Capture the cell that displays the provided text and extract its [x, y] central coordinate. 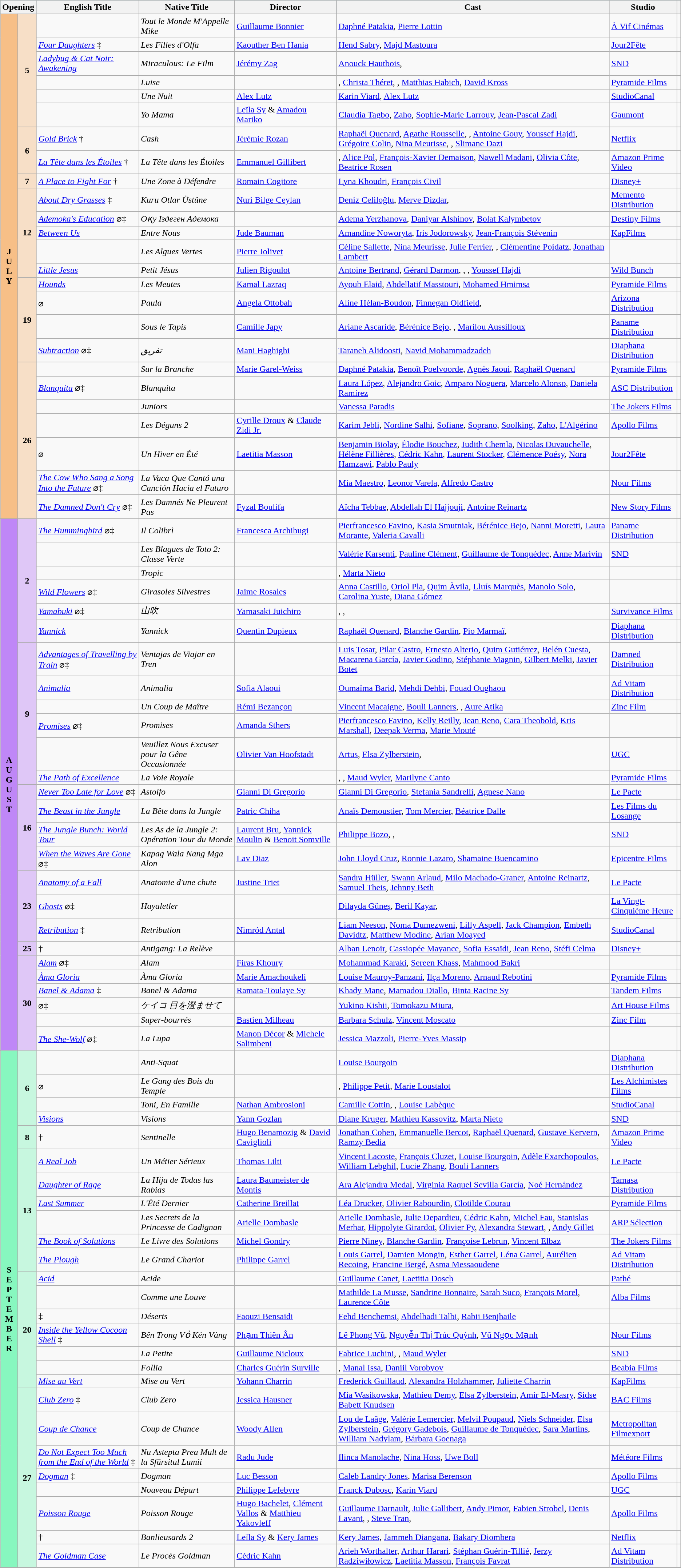
Francesca Archibugi [286, 530]
Sur la Branche [187, 369]
Gaumont [643, 115]
Miraculous: Le Film [187, 63]
La Vaca Que Cantó una Canción Hacia el Futuro [187, 483]
Bastien Milheau [286, 1020]
Camille Cottin, , Louise Labèque [473, 1105]
Memento Distribution [643, 199]
Les Filles d'Olfa [187, 45]
SEPTEMBER [9, 1309]
Lav Diaz [286, 859]
Les Blagues de Toto 2: Classe Verte [187, 554]
Laura López, Alejandro Goic, Amparo Noguera, Marcelo Alonso, Daniela Ramírez [473, 388]
L'Été Dernier [187, 1203]
Club Zero [187, 1400]
Emmanuel Gillibert [286, 162]
27 [27, 1478]
5 [27, 71]
Pierre Niney, Blanche Gardin, Françoise Lebrun, Vincent Elbaz [473, 1241]
20 [27, 1330]
Firas Khoury [286, 963]
Native Title [187, 7]
Oumaïma Barid, Mehdi Dehbi, Fouad Oughaou [473, 688]
Khady Mane, Mamadou Diallo, Binta Racine Sy [473, 991]
Camille Japy [286, 327]
Une Zone à Défendre [187, 181]
Subtraction ⌀‡ [88, 350]
13 [27, 1210]
Guillaume Bonnier [286, 26]
25 [27, 948]
Director [286, 7]
Jérémie Rozan [286, 138]
Arieh Worthalter, Arthur Harari, Stéphan Guérin-Tillié, Jerzy Radziwiłowicz, Laetitia Masson, François Favrat [473, 1556]
Petit Jésus [187, 270]
Advantages of Travelling by Train ⌀‡ [88, 659]
‡ [88, 1316]
Blanquita ⌀‡ [88, 388]
Kapag Wala Nang Mga Alon [187, 859]
Woody Allen [286, 1429]
Nu Astepta Prea Mult de la Sfârsitul Lumii [187, 1457]
Jaime Rosales [286, 592]
Alban Lenoir, Cassiopée Mayance, Sofia Essaïdi, Jean Reno, Stéfi Celma [473, 948]
BAC Films [643, 1400]
Four Daughters ‡ [88, 45]
Alam [187, 963]
Daphné Patakia, Pierre Lottin [473, 26]
Artus, Elsa Zylberstein, [473, 754]
Laetitia Masson [286, 454]
Daphné Patakia, Benoît Poelvoorde, Agnès Jaoui, Raphaël Quenard [473, 369]
Wild Flowers ⌀‡ [88, 592]
Radu Jude [286, 1457]
A Real Job [88, 1161]
Anatomy of a Fall [88, 883]
Pierfrancesco Favino, Kasia Smutniak, Bérénice Bejo, Nanni Moretti, Laura Morante, Valeria Cavalli [473, 530]
Luc Besson [286, 1476]
Ilinca Manolache, Nina Hoss, Uwe Boll [473, 1457]
Leïla Sy & Amadou Mariko [286, 115]
Vincent Lacoste, François Cluzet, Louise Bourgoin, Adèle Exarchopoulos, William Lebghil, Lucie Zhang, Bouli Lanners [473, 1161]
Le Gang des Bois du Temple [187, 1086]
Kaouther Ben Hania [286, 45]
Follia [187, 1368]
Les As de la Jungle 2: Opération Tour du Monde [187, 835]
Pathé [643, 1278]
Mohammad Karaki, Sereen Khass, Mahmood Bakri [473, 963]
Wild Bunch [643, 270]
Promises [187, 725]
16 [27, 828]
Dogman ‡ [88, 1476]
ケイコ 目を澄ませて [187, 1006]
Luise [187, 82]
Entre Nous [187, 233]
19 [27, 319]
Les Films du Losange [643, 811]
Hayaletler [187, 906]
Juniors [187, 407]
When the Waves Are Gone ⌀‡ [88, 859]
Sentinelle [187, 1137]
Acid [88, 1278]
Antoine Bertrand, Gérard Darmon, , , Youssef Hajdi [473, 270]
Destiny Films [643, 219]
Jérémy Zag [286, 63]
Paula [187, 303]
Il Colibrì [187, 530]
9 [27, 713]
, Manal Issa, Daniil Vorobyov [473, 1368]
The Cow Who Sang a Song Into the Future ⌀‡ [88, 483]
Cash [187, 138]
Kamal Lazraq [286, 284]
Charles Guérin Surville [286, 1368]
Laurent Bru, Yannick Moulin & Benoit Somville [286, 835]
Catherine Breillat [286, 1203]
12 [27, 232]
تفریق [187, 350]
23 [27, 906]
Tamasa Distribution [643, 1185]
Léa Drucker, Olivier Rabourdin, Clotilde Courau [473, 1203]
Opening [18, 7]
Retribution [187, 930]
Toni, En Famille [187, 1105]
Banel & Adama ‡ [88, 991]
, , [473, 611]
Karin Viard, Alex Lutz [473, 96]
Claudia Tagbo, Zaho, Sophie-Marie Larrouy, Jean-Pascal Zadi [473, 115]
Hugo Benamozig & David Caviglioli [286, 1137]
Taraneh Alidoosti, Navid Mohammadzadeh [473, 350]
Louise Bourgoin [473, 1062]
Ventajas de Viajar en Tren [187, 659]
La Tête dans les Étoiles † [88, 162]
Hend Sabry, Majd Mastoura [473, 45]
Studio [643, 7]
Yann Gozlan [286, 1119]
Alex Lutz [286, 96]
Little Jesus [88, 270]
ASC Distribution [643, 388]
Hounds [88, 284]
Phạm Thiên Ân [286, 1334]
Pierre Jolivet [286, 252]
Amandine Noworyta, Iris Jodorowsky, Jean-François Stévenin [473, 233]
Anatomie d'une chute [187, 883]
Vanessa Paradis [473, 407]
Antigang: La Relève [187, 948]
26 [27, 440]
Ayoub Elaid, Abdellatif Masstouri, Mohamed Hmimsa [473, 284]
Météore Films [643, 1457]
ARP Sélection [643, 1222]
La Tête dans les Étoiles [187, 162]
Alam ⌀‡ [88, 963]
Un Métier Sérieux [187, 1161]
, Alice Pol, François-Xavier Demaison, Nawell Madani, Olivia Côte, Beatrice Rosen [473, 162]
Ariane Ascaride, Bérénice Bejo, , Marilou Aussilloux [473, 327]
Vincent Macaigne, Bouli Lanners, , Aure Atika [473, 707]
À Vif Cinémas [643, 26]
Banlieusards 2 [187, 1537]
About Dry Grasses ‡ [88, 199]
Les Déguns 2 [187, 426]
JULY [9, 266]
Lyna Khoudri, François Civil [473, 181]
Manon Décor & Michele Salimbeni [286, 1038]
Angela Ottobah [286, 303]
Les Secrets de la Princesse de Cadignan [187, 1222]
Deniz Celiloğlu, Merve Dizdar, [473, 199]
Ladybug & Cat Noir: Awakening [88, 63]
Comme une Louve [187, 1297]
Mathilde La Musse, Sandrine Bonnaire, Sarah Suco, François Morel, Laurence Côte [473, 1297]
The Jungle Bunch: World Tour [88, 835]
Les Damnés Ne Pleurent Pas [187, 506]
Yukino Kishii, Tomokazu Miura, [473, 1006]
Marie Amachoukeli [286, 977]
, Marta Nieto [473, 573]
Promises ⌀‡ [88, 725]
Between Us [88, 233]
Lê Phong Vũ, Nguyễn Thị Trúc Quỳnh, Vũ Ngọc Mạnh [473, 1334]
Kery James, Jammeh Diangana, Bakary Diombera [473, 1537]
Ara Alejandra Medal, Virginia Raquel Sevilla García, Noé Hernández [473, 1185]
Un Hiver en Été [187, 454]
AUGUST [9, 784]
Sandra Hüller, Swann Arlaud, Milo Machado-Graner, Antoine Reinartz, Samuel Theis, Jehnny Beth [473, 883]
Ramata-Toulaye Sy [286, 991]
Anna Castillo, Oriol Pla, Quim Àvila, Lluís Marquès, Manolo Solo, Carolina Yuste, Diana Gómez [473, 592]
Never Too Late for Love ⌀‡ [88, 792]
, Christa Théret, , Matthias Habich, David Kross [473, 82]
Amanda Sthers [286, 725]
The Plough [88, 1259]
Tandem Films [643, 991]
Super-bourrés [187, 1020]
Acide [187, 1278]
Raphaël Quenard, Blanche Gardin, Pio Marmaï, [473, 631]
Guillaume Darnault, Julie Gallibert, Andy Pimor, Fabien Strobel, Denis Lavant, , Steve Tran, [473, 1513]
Karim Jebli, Nordine Salhi, Sofiane, Soprano, Soolking, Zaho, L'Algérino [473, 426]
Art House Films [643, 1006]
The Goldman Case [88, 1556]
Déserts [187, 1316]
Cédric Kahn [286, 1556]
Barbara Schulz, Vincent Moscato [473, 1020]
Le Livre des Solutions [187, 1241]
Arielle Dombasle, Julie Depardieu, Cédric Kahn, Michel Fau, Stanislas Merhar, Hippolyte Girardot, Olivier Py, Alexandra Stewart, , Andy Gillet [473, 1222]
Survivance Films [643, 611]
Sofia Alaoui [286, 688]
Aline Hélan-Boudon, Finnegan Oldfield, [473, 303]
Mía Maestro, Leonor Varela, Alfredo Castro [473, 483]
Nouveau Départ [187, 1490]
Liam Neeson, Noma Dumezweni, Lilly Aspell, Jack Champion, Embeth Davidtz, Matthew Modine, Arian Moayed [473, 930]
The Book of Solutions [88, 1241]
Metropolitan Filmexport [643, 1429]
Caleb Landry Jones, Marisa Berenson [473, 1476]
New Story Films [643, 506]
30 [27, 1003]
Beabia Films [643, 1368]
Do Not Expect Too Much from the End of the World ‡ [88, 1457]
Yamabuki ⌀‡ [88, 611]
La Bête dans la Jungle [187, 811]
Girasoles Silvestres [187, 592]
Un Coup de Maître [187, 707]
Banel & Adama [187, 991]
Оқу Iздеген Адемока [187, 219]
Céline Sallette, Nina Meurisse, Julie Ferrier, , Clémentine Poidatz, Jonathan Lambert [473, 252]
Marie Garel-Weiss [286, 369]
8 [27, 1137]
Gianni Di Gregorio, Stefania Sandrelli, Agnese Nano [473, 792]
Rémi Bezançon [286, 707]
La Vingt-Cinquième Heure [643, 906]
Blanquita [187, 388]
Les Meutes [187, 284]
Sous le Tapis [187, 327]
Anaïs Demoustier, Tom Mercier, Béatrice Dalle [473, 811]
Les Alchimistes Films [643, 1086]
Anouck Hautbois, [473, 63]
7 [27, 181]
Last Summer [88, 1203]
Olivier Van Hoofstadt [286, 754]
The Hummingbird ⌀‡ [88, 530]
Leïla Sy & Kery James [286, 1537]
Kuru Otlar Üstüne [187, 199]
Patric Chiha [286, 811]
Jessica Mazzoli, Pierre-Yves Massip [473, 1038]
Cyrille Droux & Claude Zidi Jr. [286, 426]
, , Maud Wyler, Marilyne Canto [473, 778]
Mani Haghighi [286, 350]
La Lupa [187, 1038]
Arizona Distribution [643, 303]
Pierfrancesco Favino, Kelly Reilly, Jean Reno, Cara Theobold, Kris Marshall, Deepak Verma, Marie Mouté [473, 725]
English Title [88, 7]
Gold Brick † [88, 138]
Fyzal Boulifa [286, 506]
Quentin Dupieux [286, 631]
La Voie Royale [187, 778]
Epicentre Films [643, 859]
Tropic [187, 573]
Club Zero ‡ [88, 1400]
Romain Cogitore [286, 181]
Valérie Karsenti, Pauline Clément, Guillaume de Tonquédec, Anne Marivin [473, 554]
La Hija de Todas las Rabias [187, 1185]
Yo Mama [187, 115]
A Place to Fight For † [88, 181]
Raphaël Quenard, Agathe Rousselle, , Antoine Gouy, Youssef Hajdi, Grégoire Colin, Nina Meurisse, , Slimane Dazi [473, 138]
Guillaume Nicloux [286, 1353]
Jessica Hausner [286, 1400]
Philippe Garrel [286, 1259]
Jonathan Cohen, Emmanuelle Bercot, Raphaël Quenard, Gustave Kervern, Ramzy Bedia [473, 1137]
Tout le Monde M'Appelle Mike [187, 26]
Veuillez Nous Excuser pour la Gêne Occasionnée [187, 754]
Les Algues Vertes [187, 252]
Aïcha Tebbae, Abdellah El Hajjouji, Antoine Reinartz [473, 506]
Le Procès Goldman [187, 1556]
Laura Baumeister de Montis [286, 1185]
Fehd Benchemsi, Abdelhadi Talbi, Rabii Benjhaile [473, 1316]
Faouzi Bensaïdi [286, 1316]
Michel Gondry [286, 1241]
The She-Wolf ⌀‡ [88, 1038]
Dilayda Güneş, Beril Kayar, [473, 906]
Cast [473, 7]
Julien Rigoulot [286, 270]
Anti-Squat [187, 1062]
Louis Garrel, Damien Mongin, Esther Garrel, Léna Garrel, Aurélien Recoing, Francine Bergé, Asma Messaoudene [473, 1259]
Philippe Lefebvre [286, 1490]
Ghosts ⌀‡ [88, 906]
Thomas Lilti [286, 1161]
John Lloyd Cruz, Ronnie Lazaro, Shamaine Buencamino [473, 859]
The Damned Don't Cry ⌀‡ [88, 506]
The Path of Excellence [88, 778]
山吹 [187, 611]
, Philippe Petit, Marie Loustalot [473, 1086]
Mia Wasikowska, Mathieu Demy, Elsa Zylberstein, Amir El-Masry, Sidse Babett Knudsen [473, 1400]
Nathan Ambrosioni [286, 1105]
Yamasaki Juichiro [286, 611]
Une Nuit [187, 96]
Bên Trong Vỏ Kén Vàng [187, 1334]
Franck Dubosc, Karin Viard [473, 1490]
Yohann Charrin [286, 1381]
Inside the Yellow Cocoon Shell ‡ [88, 1334]
Damned Distribution [643, 659]
⌀‡ [88, 1006]
Philippe Bozo, , [473, 835]
Arielle Dombasle [286, 1222]
La Petite [187, 1353]
Daughter of Rage [88, 1185]
Dogman [187, 1476]
Fabrice Luchini, , Maud Wyler [473, 1353]
Alba Films [643, 1297]
Guillaume Canet, Laetitia Dosch [473, 1278]
Adema Yerzhanova, Daniyar Alshinov, Bolat Kalymbetov [473, 219]
Le Grand Chariot [187, 1259]
Louise Mauroy-Panzani, Ilça Moreno, Arnaud Rebotini [473, 977]
Retribution ‡ [88, 930]
Diane Kruger, Mathieu Kassovitz, Marta Nieto [473, 1119]
Justine Triet [286, 883]
2 [27, 581]
The Beast in the Jungle [88, 811]
Frederick Guillaud, Alexandra Holzhammer, Juliette Charrin [473, 1381]
Jude Bauman [286, 233]
Hugo Bachelet, Clément Vallos & Matthieu Yakovleff [286, 1513]
Astolfo [187, 792]
Nimród Antal [286, 930]
Ademoka's Education ⌀‡ [88, 219]
Nuri Bilge Ceylan [286, 199]
Gianni Di Gregorio [286, 792]
